Identify which cell holds the provided text, then report its [x, y] central coordinate. 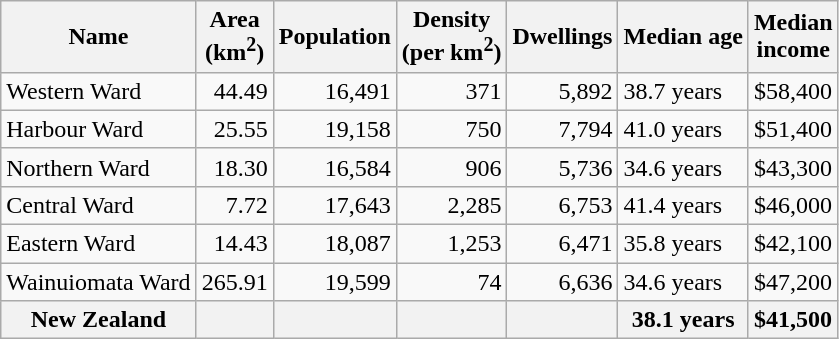
16,584 [334, 167]
Area(km2) [234, 37]
Density(per km2) [452, 37]
38.1 years [683, 320]
16,491 [334, 91]
Name [98, 37]
$47,200 [793, 282]
Wainuiomata Ward [98, 282]
41.0 years [683, 129]
14.43 [234, 244]
906 [452, 167]
41.4 years [683, 205]
6,636 [562, 282]
750 [452, 129]
Dwellings [562, 37]
74 [452, 282]
18.30 [234, 167]
$42,100 [793, 244]
$51,400 [793, 129]
$46,000 [793, 205]
6,471 [562, 244]
25.55 [234, 129]
44.49 [234, 91]
2,285 [452, 205]
New Zealand [98, 320]
7.72 [234, 205]
Medianincome [793, 37]
Median age [683, 37]
5,736 [562, 167]
5,892 [562, 91]
Population [334, 37]
$58,400 [793, 91]
Northern Ward [98, 167]
1,253 [452, 244]
Western Ward [98, 91]
$41,500 [793, 320]
7,794 [562, 129]
Eastern Ward [98, 244]
Central Ward [98, 205]
38.7 years [683, 91]
35.8 years [683, 244]
18,087 [334, 244]
19,158 [334, 129]
$43,300 [793, 167]
17,643 [334, 205]
19,599 [334, 282]
Harbour Ward [98, 129]
371 [452, 91]
6,753 [562, 205]
265.91 [234, 282]
